Search for the cell housing the specified text and yield its [x, y] center coordinate. 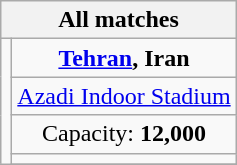
Tehran, Iran [124, 58]
Capacity: 12,000 [124, 134]
Azadi Indoor Stadium [124, 96]
All matches [118, 20]
